Search for the cell housing the specified text and yield its (X, Y) center coordinate. 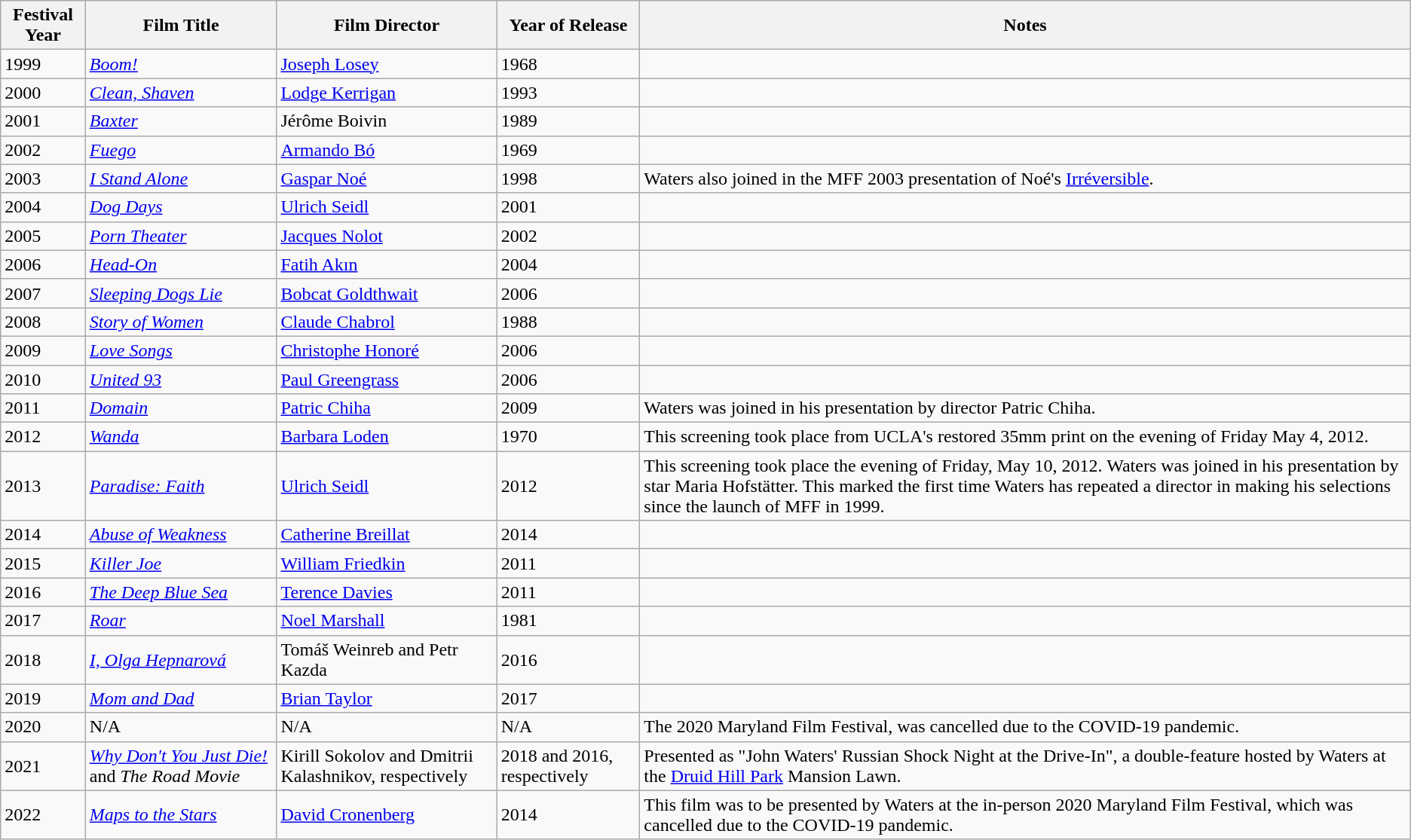
Boom! (181, 64)
Gaspar Noé (387, 179)
2000 (44, 93)
Baxter (181, 121)
Paradise: Faith (181, 486)
Noel Marshall (387, 621)
Abuse of Weakness (181, 535)
2007 (44, 293)
1989 (568, 121)
2008 (44, 322)
Year of Release (568, 26)
Domain (181, 408)
1993 (568, 93)
2021 (44, 765)
1998 (568, 179)
1968 (568, 64)
Barbara Loden (387, 437)
Waters was joined in his presentation by director Patric Chiha. (1025, 408)
United 93 (181, 379)
The 2020 Maryland Film Festival, was cancelled due to the COVID-19 pandemic. (1025, 727)
William Friedkin (387, 564)
Waters also joined in the MFF 2003 presentation of Noé's Irréversible. (1025, 179)
2013 (44, 486)
Maps to the Stars (181, 815)
2018 and 2016, respectively (568, 765)
Story of Women (181, 322)
1981 (568, 621)
1969 (568, 150)
Festival Year (44, 26)
Roar (181, 621)
Catherine Breillat (387, 535)
Notes (1025, 26)
1999 (44, 64)
Love Songs (181, 350)
Dog Days (181, 207)
This screening took place from UCLA's restored 35mm print on the evening of Friday May 4, 2012. (1025, 437)
I, Olga Hepnarová (181, 660)
Patric Chiha (387, 408)
Brian Taylor (387, 698)
Head-On (181, 264)
Killer Joe (181, 564)
David Cronenberg (387, 815)
Lodge Kerrigan (387, 93)
This film was to be presented by Waters at the in-person 2020 Maryland Film Festival, which was cancelled due to the COVID-19 pandemic. (1025, 815)
1988 (568, 322)
Paul Greengrass (387, 379)
2022 (44, 815)
2019 (44, 698)
Film Title (181, 26)
Joseph Losey (387, 64)
2015 (44, 564)
Terence Davies (387, 592)
Mom and Dad (181, 698)
Porn Theater (181, 236)
Fuego (181, 150)
Jérôme Boivin (387, 121)
2005 (44, 236)
I Stand Alone (181, 179)
Tomáš Weinreb and Petr Kazda (387, 660)
Wanda (181, 437)
Sleeping Dogs Lie (181, 293)
The Deep Blue Sea (181, 592)
2010 (44, 379)
Film Director (387, 26)
Fatih Akın (387, 264)
Clean, Shaven (181, 93)
Bobcat Goldthwait (387, 293)
2003 (44, 179)
Claude Chabrol (387, 322)
Why Don't You Just Die! and The Road Movie (181, 765)
Kirill Sokolov and Dmitrii Kalashnikov, respectively (387, 765)
2020 (44, 727)
1970 (568, 437)
Presented as "John Waters' Russian Shock Night at the Drive-In", a double-feature hosted by Waters at the Druid Hill Park Mansion Lawn. (1025, 765)
Christophe Honoré (387, 350)
2018 (44, 660)
Jacques Nolot (387, 236)
Armando Bó (387, 150)
